Return [X, Y] of the center of cell containing provided text 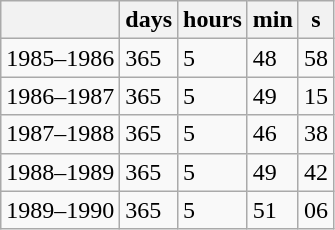
1989–1990 [60, 210]
days [149, 20]
1986–1987 [60, 96]
38 [316, 134]
1987–1988 [60, 134]
46 [272, 134]
58 [316, 58]
s [316, 20]
48 [272, 58]
1988–1989 [60, 172]
06 [316, 210]
42 [316, 172]
hours [213, 20]
15 [316, 96]
1985–1986 [60, 58]
min [272, 20]
51 [272, 210]
